Output the (x, y) coordinate of the center of the cell containing the given text.  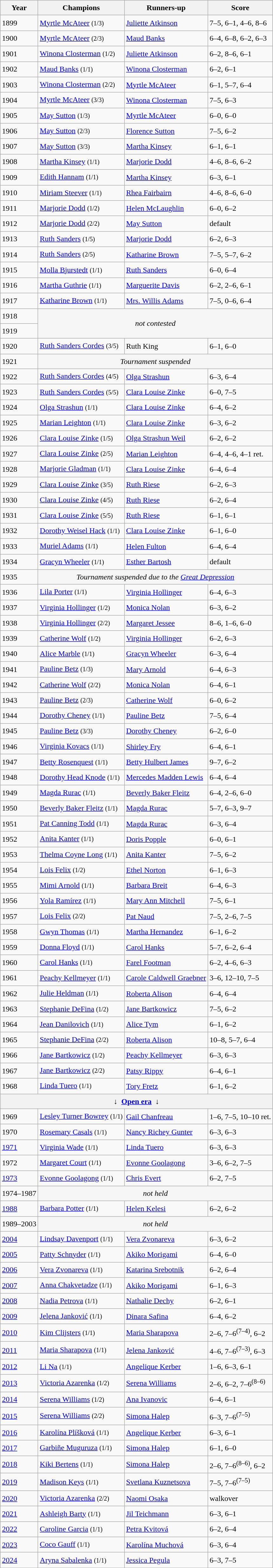
Catherine Wolf (2/2) (81, 685)
Olga Strashun (1/1) (81, 407)
2019 (19, 1482)
Betty Rosenquest (1/1) (81, 762)
2012 (19, 1367)
1908 (19, 162)
Lois Felix (1/2) (81, 870)
Maud Banks (166, 38)
Serena Williams (2/2) (81, 1416)
Winona Closterman (2/2) (81, 85)
Clara Louise Zinke (2/5) (81, 454)
Virginia Hollinger (2/2) (81, 623)
1954 (19, 870)
Serena Williams (1/2) (81, 1400)
Anita Kanter (1/1) (81, 839)
1950 (19, 808)
Nadia Petrova (1/1) (81, 1301)
Myrtle McAteer (2/3) (81, 38)
Petra Kvitová (166, 1530)
1927 (19, 454)
Virginia Wade (1/1) (81, 1147)
1909 (19, 177)
7–5, 6–1, 4–6, 8–6 (240, 23)
1965 (19, 1040)
Evonne Goolagong (1/1) (81, 1178)
Maud Banks (1/1) (81, 69)
1910 (19, 193)
Doris Popple (166, 839)
Anita Kanter (166, 854)
Jean Danilovich (1/1) (81, 1024)
Margaret Jessee (166, 623)
1928 (19, 469)
1948 (19, 777)
1974–1987 (19, 1193)
1933 (19, 546)
1904 (19, 100)
6–1, 5–7, 6–4 (240, 85)
1949 (19, 793)
2023 (19, 1545)
Thelma Coyne Long (1/1) (81, 854)
5–7, 6–2, 6–4 (240, 947)
1915 (19, 270)
Betty Hulbert James (166, 762)
1918 (19, 316)
Lois Felix (2/2) (81, 916)
1989–2003 (19, 1224)
7–5, 7–6(7–5) (240, 1482)
Maria Sharapova (166, 1332)
Mimi Arnold (1/1) (81, 886)
4–6, 8–6, 6–0 (240, 193)
Barbara Breit (166, 886)
Nathalie Dechy (166, 1301)
2–6, 6–2, 7–6(8–6) (240, 1383)
Pat Canning Todd (1/1) (81, 824)
Esther Bartosh (166, 562)
5–7, 6–3, 9–7 (240, 808)
Katharine Brown (166, 254)
1924 (19, 407)
1936 (19, 592)
not contested (156, 323)
2–6, 7–6(8–6), 6–2 (240, 1465)
Julie Heldman (1/1) (81, 994)
1926 (19, 438)
Myrtle McAteer (1/3) (81, 23)
7–5, 6–1 (240, 901)
Donna Floyd (1/1) (81, 947)
Margaret Court (1/1) (81, 1163)
6–2, 2–6, 6–1 (240, 285)
Stephanie DeFina (2/2) (81, 1040)
Clara Louise Zinke (5/5) (81, 516)
Ruth Sanders Cordes (5/5) (81, 392)
Beverly Baker Fleitz (166, 793)
1945 (19, 731)
Marguerite Davis (166, 285)
1899 (19, 23)
Karolína Plíšková (1/1) (81, 1432)
7–5, 6–3 (240, 100)
2006 (19, 1270)
1988 (19, 1209)
1960 (19, 962)
Clara Louise Zinke (1/5) (81, 438)
Dinara Safina (166, 1317)
2021 (19, 1514)
9–7, 6–2 (240, 762)
1952 (19, 839)
Tory Fretz (166, 1086)
2005 (19, 1254)
1944 (19, 716)
Katarina Srebotnik (166, 1270)
1943 (19, 701)
2011 (19, 1350)
1–6, 6–3, 6–1 (240, 1367)
6–4, 4–6, 4–1 ret. (240, 454)
6–2, 8–6, 6–1 (240, 54)
Jane Bartkowicz (1/2) (81, 1055)
1970 (19, 1132)
Pat Naud (166, 916)
1961 (19, 978)
1931 (19, 516)
3–6, 12–10, 7–5 (240, 978)
Jelena Janković (1/1) (81, 1317)
Patsy Rippy (166, 1071)
Anna Chakvetadze (1/1) (81, 1285)
1905 (19, 116)
4–6, 8–6, 6–2 (240, 162)
Ruth Sanders Cordes (3/5) (81, 346)
Helen Kelesi (166, 1209)
Year (19, 8)
Runners-up (166, 8)
Gail Chanfreau (166, 1116)
Karolína Muchová (166, 1545)
2016 (19, 1432)
May Sutton (1/3) (81, 116)
1964 (19, 1024)
Alice Marble (1/1) (81, 654)
Caroline Garcia (1/1) (81, 1530)
Martha Hernandez (166, 932)
Dorothy Cheney (1/1) (81, 716)
1919 (19, 331)
May Sutton (2/3) (81, 131)
1907 (19, 146)
1901 (19, 54)
Dorothy Weisel Hack (1/1) (81, 531)
Pauline Betz (2/3) (81, 701)
Helen Fulton (166, 546)
Rhea Fairbairn (166, 193)
Alice Tym (166, 1024)
1972 (19, 1163)
1930 (19, 500)
1925 (19, 423)
2014 (19, 1400)
1900 (19, 38)
Gwyn Thomas (1/1) (81, 932)
Gracyn Wheeler (1/1) (81, 562)
Chris Evert (166, 1178)
1912 (19, 224)
Marjorie Dodd (1/2) (81, 209)
Ruth Sanders (2/5) (81, 254)
8–6, 1–6, 6–0 (240, 623)
Molla Bjurstedt (1/1) (81, 270)
1917 (19, 301)
1955 (19, 886)
Helen McLaughlin (166, 209)
2013 (19, 1383)
1959 (19, 947)
Marian Leighton (1/1) (81, 423)
Coco Gauff (1/1) (81, 1545)
2010 (19, 1332)
walkover (240, 1498)
Lindsay Davenport (1/1) (81, 1239)
Beverly Baker Fleitz (1/1) (81, 808)
Catherine Wolf (166, 701)
Virginia Kovacs (1/1) (81, 746)
1958 (19, 932)
Marian Leighton (166, 454)
Clara Louise Zinke (3/5) (81, 484)
1911 (19, 209)
↓ Open era ↓ (136, 1101)
Dorothy Head Knode (1/1) (81, 777)
Patty Schnyder (1/1) (81, 1254)
4–6, 7–6(7–3), 6–3 (240, 1350)
Muriel Adams (1/1) (81, 546)
6–4, 2–6, 6–0 (240, 793)
Mary Arnold (166, 669)
6–2, 7–5 (240, 1178)
Marjorie Gladman (1/1) (81, 469)
1903 (19, 85)
Mrs. Willis Adams (166, 301)
Martha Guthrie (1/1) (81, 285)
1946 (19, 746)
1929 (19, 484)
Peachy Kellmeyer (1/1) (81, 978)
Naomi Osaka (166, 1498)
Miriam Steever (1/1) (81, 193)
Barbara Potter (1/1) (81, 1209)
6–4, 6–8, 6–2, 6–3 (240, 38)
Score (240, 8)
1963 (19, 1009)
6–3, 7–5 (240, 1560)
2009 (19, 1317)
6–0, 6–4 (240, 270)
1951 (19, 824)
2–6, 7–6(7–4), 6–2 (240, 1332)
1934 (19, 562)
1971 (19, 1147)
1902 (19, 69)
Dorothy Cheney (166, 731)
2008 (19, 1301)
Martha Kinsey (1/1) (81, 162)
Peachy Kellmeyer (166, 1055)
Katharine Brown (1/1) (81, 301)
Pauline Betz (3/3) (81, 731)
Vera Zvonareva (1/1) (81, 1270)
Victoria Azarenka (1/2) (81, 1383)
Shirley Fry (166, 746)
1940 (19, 654)
1967 (19, 1071)
Gracyn Wheeler (166, 654)
2007 (19, 1285)
2015 (19, 1416)
Ethel Norton (166, 870)
1968 (19, 1086)
Champions (81, 8)
Marjorie Dodd (2/2) (81, 224)
Victoria Azarenka (2/2) (81, 1498)
Linda Tuero (166, 1147)
6–2, 4–6, 6–3 (240, 962)
Ruth Sanders Cordes (4/5) (81, 376)
Pauline Betz (166, 716)
Jane Bartkowicz (2/2) (81, 1071)
Li Na (1/1) (81, 1367)
Ruth King (166, 346)
1942 (19, 685)
Kim Clijsters (1/1) (81, 1332)
6–0, 7–5 (240, 392)
Jil Teichmann (166, 1514)
2004 (19, 1239)
Rosemary Casals (1/1) (81, 1132)
Winona Closterman (1/2) (81, 54)
Nancy Richey Gunter (166, 1132)
Tournament suspended (156, 361)
1966 (19, 1055)
May Sutton (3/3) (81, 146)
2020 (19, 1498)
Jelena Janković (166, 1350)
2022 (19, 1530)
Ashleigh Barty (1/1) (81, 1514)
Virginia Hollinger (1/2) (81, 608)
1920 (19, 346)
1916 (19, 285)
Garbiñe Muguruza (1/1) (81, 1448)
Ruth Sanders (166, 270)
6–2, 6–0 (240, 731)
1921 (19, 361)
7–5, 2–6, 7–5 (240, 916)
1969 (19, 1116)
10–8, 5–7, 6–4 (240, 1040)
Ruth Sanders (1/5) (81, 239)
7–5, 6–4 (240, 716)
1941 (19, 669)
Edith Hannam (1/1) (81, 177)
1906 (19, 131)
Pauline Betz (1/3) (81, 669)
2024 (19, 1560)
6–4, 6–0 (240, 1254)
1953 (19, 854)
6–0, 6–1 (240, 839)
Serena Williams (166, 1383)
Linda Tuero (1/1) (81, 1086)
Ana Ivanovic (166, 1400)
1932 (19, 531)
1935 (19, 577)
1939 (19, 638)
Vera Zvonareva (166, 1239)
Lila Porter (1/1) (81, 592)
Magda Rurac (1/1) (81, 793)
2017 (19, 1448)
Jane Bartkowicz (166, 1009)
1973 (19, 1178)
1947 (19, 762)
1923 (19, 392)
Kiki Bertens (1/1) (81, 1465)
Stephanie DeFina (1/2) (81, 1009)
Carol Hanks (1/1) (81, 962)
Madison Keys (1/1) (81, 1482)
1914 (19, 254)
Carole Caldwell Graebner (166, 978)
Tournament suspended due to the Great Depression (156, 577)
Evonne Goolagong (166, 1163)
Mary Ann Mitchell (166, 901)
Olga Strashun (166, 376)
Florence Sutton (166, 131)
2018 (19, 1465)
1956 (19, 901)
1938 (19, 623)
Svetlana Kuznetsova (166, 1482)
1913 (19, 239)
3–6, 6–2, 7–5 (240, 1163)
1962 (19, 994)
6–3, 7–6(7–5) (240, 1416)
6–0, 6–0 (240, 116)
Farel Footman (166, 962)
Yola Ramírez (1/1) (81, 901)
7–5, 0–6, 6–4 (240, 301)
Catherine Wolf (1/2) (81, 638)
1937 (19, 608)
Lesley Turner Bowrey (1/1) (81, 1116)
Myrtle McAteer (3/3) (81, 100)
Maria Sharapova (1/1) (81, 1350)
Olga Strashun Weil (166, 438)
1922 (19, 376)
Aryna Sabalenka (1/1) (81, 1560)
1–6, 7–5, 10–10 ret. (240, 1116)
1957 (19, 916)
Carol Hanks (166, 947)
Jessica Pegula (166, 1560)
7–5, 5–7, 6–2 (240, 254)
Clara Louise Zinke (4/5) (81, 500)
Mercedes Madden Lewis (166, 777)
May Sutton (166, 224)
